Determine the (X, Y) coordinate at the center of the cell enclosing the given text.  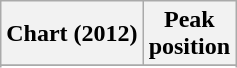
Peakposition (189, 34)
Chart (2012) (72, 34)
